Return the (X, Y) coordinate for the center point of the cell that contains the specified text.  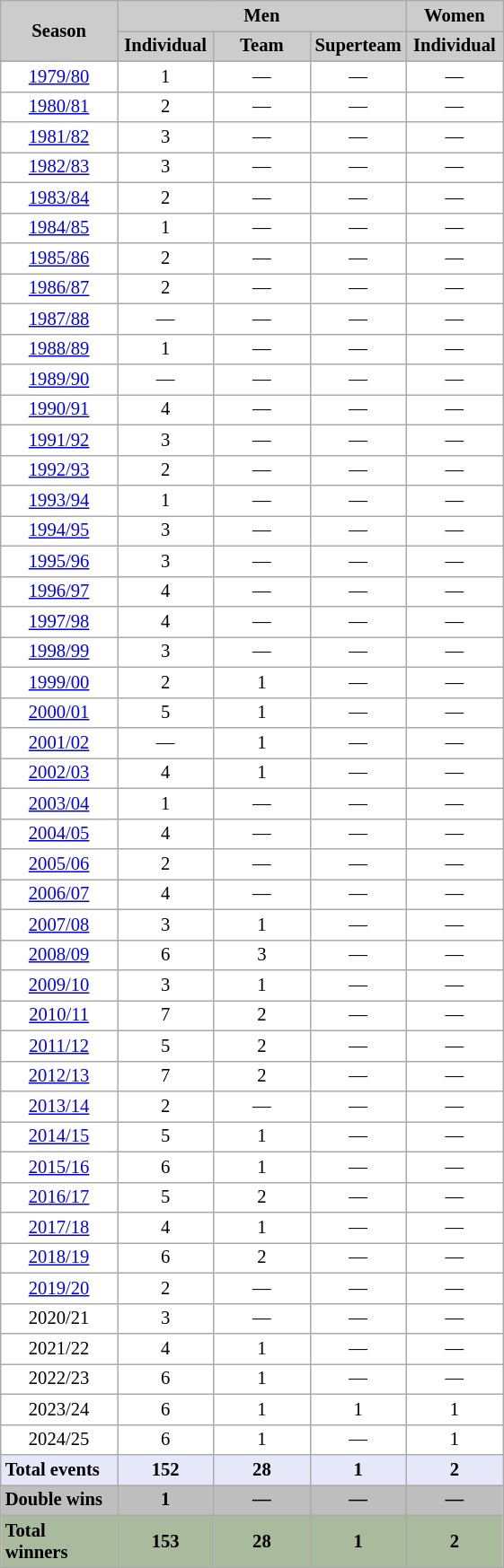
2007/08 (59, 924)
1981/82 (59, 137)
2015/16 (59, 1167)
2006/07 (59, 894)
2009/10 (59, 985)
2005/06 (59, 864)
2021/22 (59, 1349)
1998/99 (59, 652)
2013/14 (59, 1107)
2002/03 (59, 773)
1983/84 (59, 197)
Team (262, 46)
Double wins (59, 1500)
2004/05 (59, 834)
Total winners (59, 1541)
1982/83 (59, 167)
2012/13 (59, 1076)
2003/04 (59, 803)
1984/85 (59, 228)
Season (59, 31)
2008/09 (59, 955)
2019/20 (59, 1288)
152 (165, 1469)
1999/00 (59, 682)
1987/88 (59, 319)
1996/97 (59, 591)
1988/89 (59, 349)
1985/86 (59, 258)
2024/25 (59, 1440)
Men (261, 15)
1992/93 (59, 470)
2018/19 (59, 1257)
2022/23 (59, 1379)
1994/95 (59, 530)
2020/21 (59, 1318)
1986/87 (59, 288)
2014/15 (59, 1136)
1995/96 (59, 561)
Superteam (358, 46)
Total events (59, 1469)
1990/91 (59, 409)
153 (165, 1541)
2016/17 (59, 1197)
1997/98 (59, 622)
1989/90 (59, 380)
1991/92 (59, 440)
2011/12 (59, 1046)
1979/80 (59, 76)
Women (455, 15)
2017/18 (59, 1227)
2001/02 (59, 742)
2000/01 (59, 713)
1993/94 (59, 500)
1980/81 (59, 107)
2010/11 (59, 1015)
2023/24 (59, 1409)
